Extract the (X, Y) coordinate from the center of the cell holding the provided text.  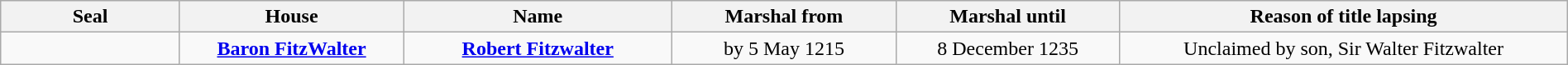
Unclaimed by son, Sir Walter Fitzwalter (1343, 48)
House (291, 17)
Seal (90, 17)
Robert Fitzwalter (538, 48)
Marshal until (1007, 17)
Marshal from (784, 17)
Baron FitzWalter (291, 48)
by 5 May 1215 (784, 48)
8 December 1235 (1007, 48)
Reason of title lapsing (1343, 17)
Name (538, 17)
